Determine the [x, y] coordinate at the center of the cell enclosing the given text.  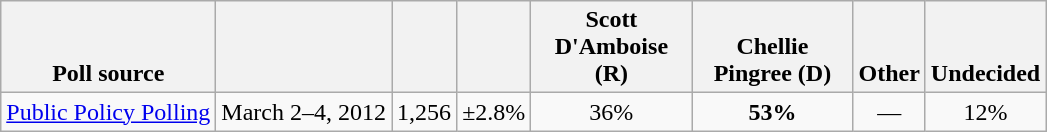
±2.8% [494, 112]
March 2–4, 2012 [304, 112]
Undecided [985, 47]
Poll source [108, 47]
36% [612, 112]
ScottD'Amboise (R) [612, 47]
1,256 [424, 112]
Other [889, 47]
12% [985, 112]
ChelliePingree (D) [772, 47]
53% [772, 112]
— [889, 112]
Public Policy Polling [108, 112]
